Find where the given text appears and provide that cell's center as [x, y] coordinate. 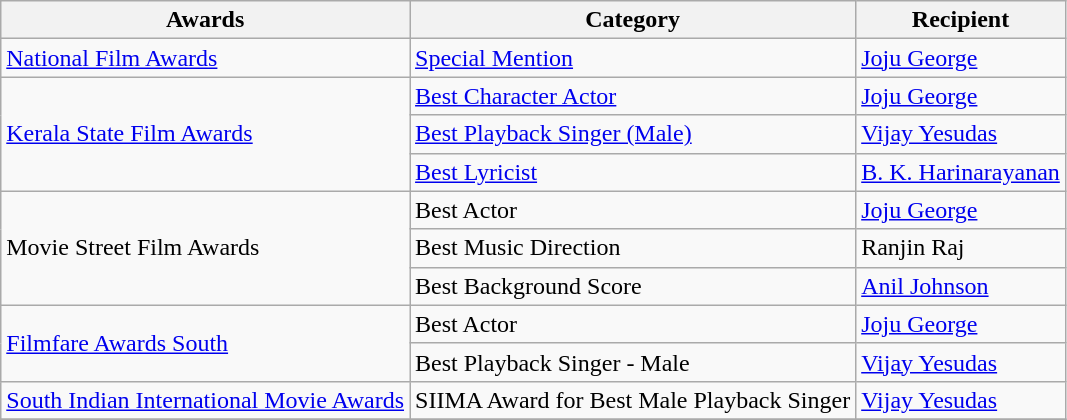
Best Background Score [633, 286]
Anil Johnson [961, 286]
National Film Awards [206, 58]
Best Playback Singer - Male [633, 362]
South Indian International Movie Awards [206, 400]
Movie Street Film Awards [206, 248]
Ranjin Raj [961, 248]
Best Playback Singer (Male) [633, 134]
Best Music Direction [633, 248]
Best Lyricist [633, 172]
Best Character Actor [633, 96]
Filmfare Awards South [206, 343]
Recipient [961, 20]
Kerala State Film Awards [206, 134]
Awards [206, 20]
Special Mention [633, 58]
B. K. Harinarayanan [961, 172]
Category [633, 20]
SIIMA Award for Best Male Playback Singer [633, 400]
